Determine the (x, y) coordinate at the center of the cell enclosing the given text.  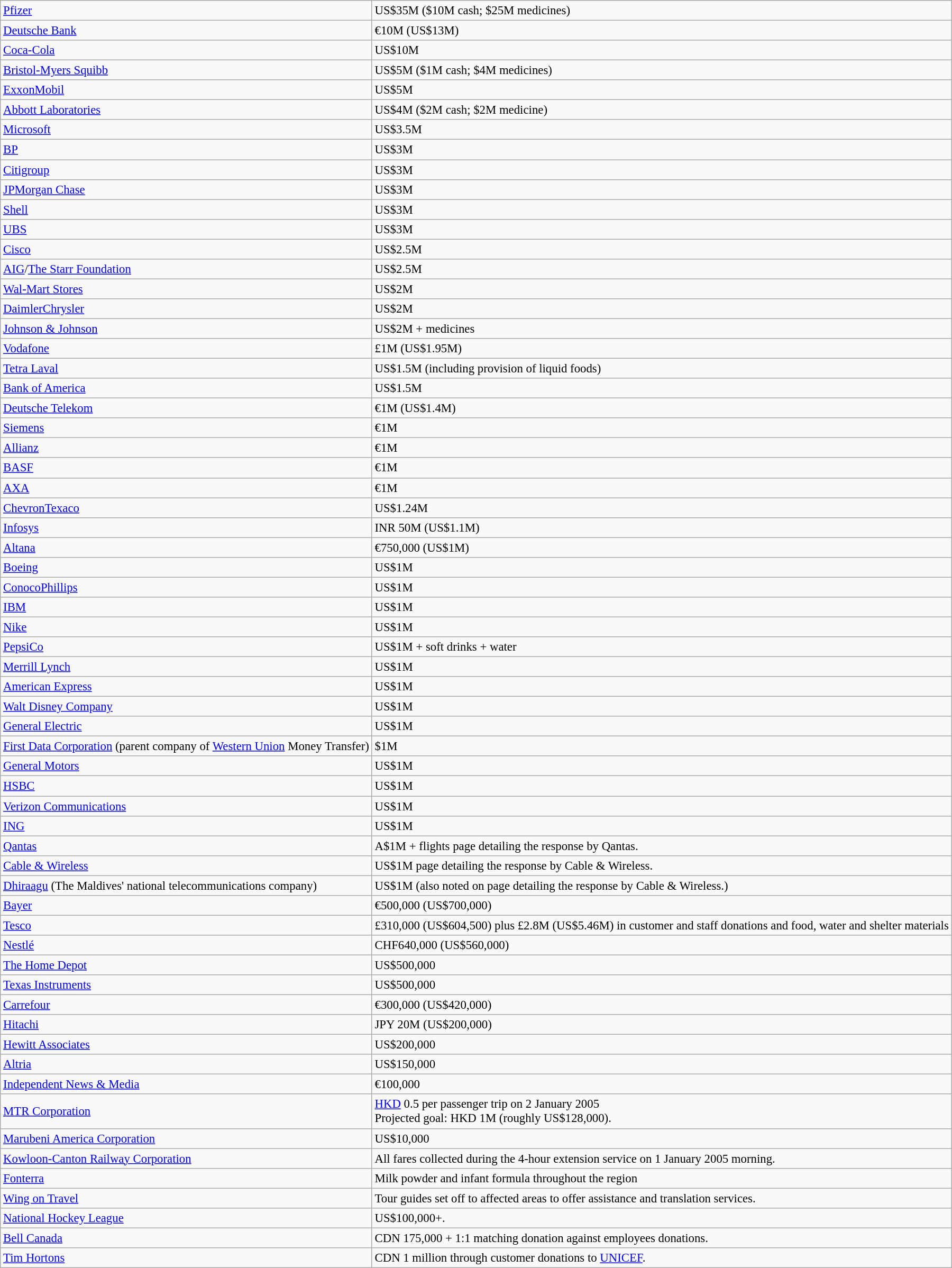
Wing on Travel (186, 1198)
US$4M ($2M cash; $2M medicine) (662, 110)
US$5M ($1M cash; $4M medicines) (662, 70)
A$1M + flights page detailing the response by Qantas. (662, 846)
US$1M (also noted on page detailing the response by Cable & Wireless.) (662, 886)
CDN 175,000 + 1:1 matching donation against employees donations. (662, 1238)
US$3.5M (662, 130)
Shell (186, 209)
Wal-Mart Stores (186, 289)
UBS (186, 229)
Deutsche Telekom (186, 408)
€10M (US$13M) (662, 31)
Abbott Laboratories (186, 110)
$1M (662, 746)
Deutsche Bank (186, 31)
Bank of America (186, 388)
€100,000 (662, 1084)
Coca-Cola (186, 50)
Hitachi (186, 1025)
Verizon Communications (186, 806)
Tim Hortons (186, 1258)
JPMorgan Chase (186, 189)
Carrefour (186, 1005)
Cable & Wireless (186, 865)
HSBC (186, 786)
Altria (186, 1064)
Milk powder and infant formula throughout the region (662, 1178)
Dhiraagu (The Maldives' national telecommunications company) (186, 886)
Merrill Lynch (186, 667)
Independent News & Media (186, 1084)
US$10M (662, 50)
£310,000 (US$604,500) plus £2.8M (US$5.46M) in customer and staff donations and food, water and shelter materials (662, 925)
American Express (186, 687)
US$150,000 (662, 1064)
IBM (186, 607)
First Data Corporation (parent company of Western Union Money Transfer) (186, 746)
BASF (186, 468)
Qantas (186, 846)
US$2M + medicines (662, 329)
US$35M ($10M cash; $25M medicines) (662, 11)
General Electric (186, 726)
€300,000 (US$420,000) (662, 1005)
US$1M + soft drinks + water (662, 647)
£1M (US$1.95M) (662, 349)
Siemens (186, 428)
US$200,000 (662, 1045)
National Hockey League (186, 1218)
Pfizer (186, 11)
Vodafone (186, 349)
Marubeni America Corporation (186, 1138)
All fares collected during the 4-hour extension service on 1 January 2005 morning. (662, 1158)
DaimlerChrysler (186, 309)
JPY 20M (US$200,000) (662, 1025)
Microsoft (186, 130)
PepsiCo (186, 647)
Walt Disney Company (186, 707)
Altana (186, 548)
AXA (186, 488)
US$1M page detailing the response by Cable & Wireless. (662, 865)
ChevronTexaco (186, 508)
Tetra Laval (186, 369)
MTR Corporation (186, 1112)
Tesco (186, 925)
ConocoPhillips (186, 587)
US$1.24M (662, 508)
Allianz (186, 448)
Infosys (186, 527)
BP (186, 150)
ING (186, 826)
AIG/The Starr Foundation (186, 269)
US$10,000 (662, 1138)
HKD 0.5 per passenger trip on 2 January 2005Projected goal: HKD 1M (roughly US$128,000). (662, 1112)
€750,000 (US$1M) (662, 548)
ExxonMobil (186, 90)
US$5M (662, 90)
€1M (US$1.4M) (662, 408)
Nestlé (186, 945)
Texas Instruments (186, 985)
Fonterra (186, 1178)
Bristol-Myers Squibb (186, 70)
INR 50M (US$1.1M) (662, 527)
€500,000 (US$700,000) (662, 906)
US$1.5M (662, 388)
Tour guides set off to affected areas to offer assistance and translation services. (662, 1198)
Hewitt Associates (186, 1045)
Citigroup (186, 170)
Bayer (186, 906)
The Home Depot (186, 965)
General Motors (186, 767)
CHF640,000 (US$560,000) (662, 945)
CDN 1 million through customer donations to UNICEF. (662, 1258)
Boeing (186, 568)
Bell Canada (186, 1238)
Johnson & Johnson (186, 329)
US$1.5M (including provision of liquid foods) (662, 369)
Nike (186, 627)
US$100,000+. (662, 1218)
Cisco (186, 249)
Kowloon-Canton Railway Corporation (186, 1158)
